Identify which cell holds the provided text, then report its (x, y) central coordinate. 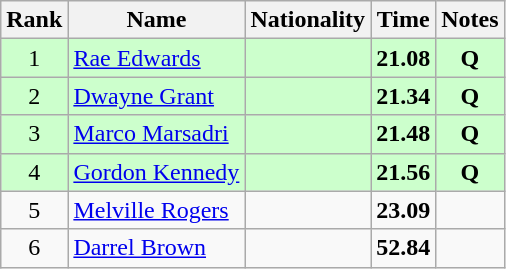
Rank (34, 20)
5 (34, 210)
21.34 (404, 96)
Melville Rogers (156, 210)
3 (34, 134)
23.09 (404, 210)
Rae Edwards (156, 58)
Marco Marsadri (156, 134)
Gordon Kennedy (156, 172)
Darrel Brown (156, 248)
21.08 (404, 58)
52.84 (404, 248)
4 (34, 172)
Name (156, 20)
21.48 (404, 134)
21.56 (404, 172)
Nationality (308, 20)
Dwayne Grant (156, 96)
6 (34, 248)
1 (34, 58)
Notes (470, 20)
Time (404, 20)
2 (34, 96)
